For the text-containing cell, return its midpoint in (x, y) coordinate format. 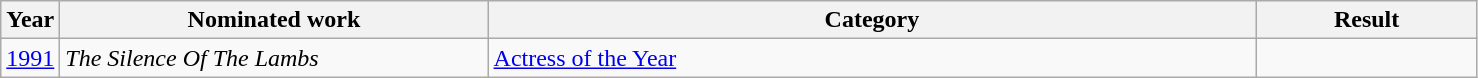
Category (872, 20)
1991 (30, 58)
The Silence Of The Lambs (274, 58)
Actress of the Year (872, 58)
Year (30, 20)
Result (1366, 20)
Nominated work (274, 20)
